Capture the cell that displays the provided text and extract its (x, y) central coordinate. 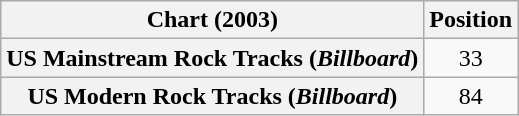
Chart (2003) (212, 20)
Position (471, 20)
US Mainstream Rock Tracks (Billboard) (212, 58)
33 (471, 58)
US Modern Rock Tracks (Billboard) (212, 96)
84 (471, 96)
